Identify which cell holds the provided text, then report its [x, y] central coordinate. 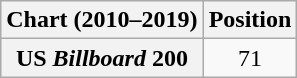
Chart (2010–2019) [102, 20]
US Billboard 200 [102, 58]
71 [250, 58]
Position [250, 20]
